Output the (X, Y) coordinate of the center of the cell containing the given text.  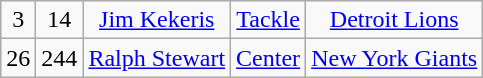
Tackle (268, 20)
Detroit Lions (394, 20)
14 (60, 20)
26 (18, 58)
Ralph Stewart (157, 58)
New York Giants (394, 58)
3 (18, 20)
Center (268, 58)
Jim Kekeris (157, 20)
244 (60, 58)
